Return the [x, y] coordinate for the center point of the cell that contains the specified text.  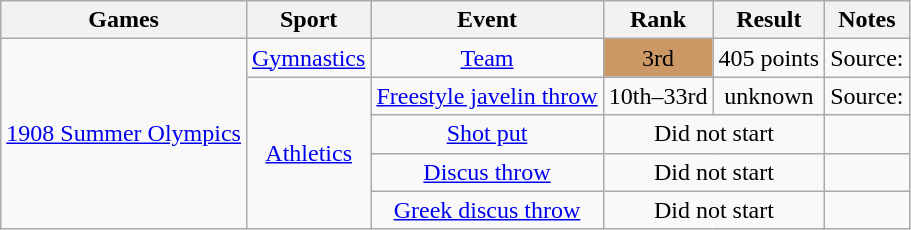
Notes [867, 20]
Sport [308, 20]
3rd [658, 58]
10th–33rd [658, 96]
405 points [769, 58]
Event [487, 20]
Games [124, 20]
Rank [658, 20]
Discus throw [487, 172]
Freestyle javelin throw [487, 96]
Shot put [487, 134]
Result [769, 20]
1908 Summer Olympics [124, 134]
Athletics [308, 153]
unknown [769, 96]
Greek discus throw [487, 210]
Gymnastics [308, 58]
Team [487, 58]
